Capture the cell that displays the provided text and extract its [X, Y] central coordinate. 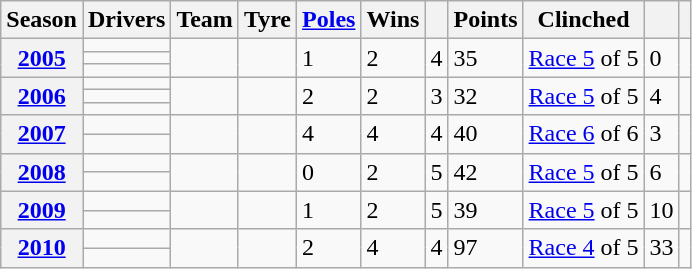
33 [662, 248]
2008 [42, 172]
Wins [393, 20]
Tyre [267, 20]
Poles [329, 20]
40 [486, 134]
35 [486, 58]
Drivers [126, 20]
2010 [42, 248]
Clinched [584, 20]
32 [486, 96]
Race 4 of 5 [584, 248]
2009 [42, 210]
39 [486, 210]
Race 6 of 6 [584, 134]
2005 [42, 58]
10 [662, 210]
Season [42, 20]
Points [486, 20]
97 [486, 248]
2006 [42, 96]
Team [205, 20]
2007 [42, 134]
42 [486, 172]
6 [662, 172]
